Provide the [x, y] coordinate of the cell's center where the given text is located.  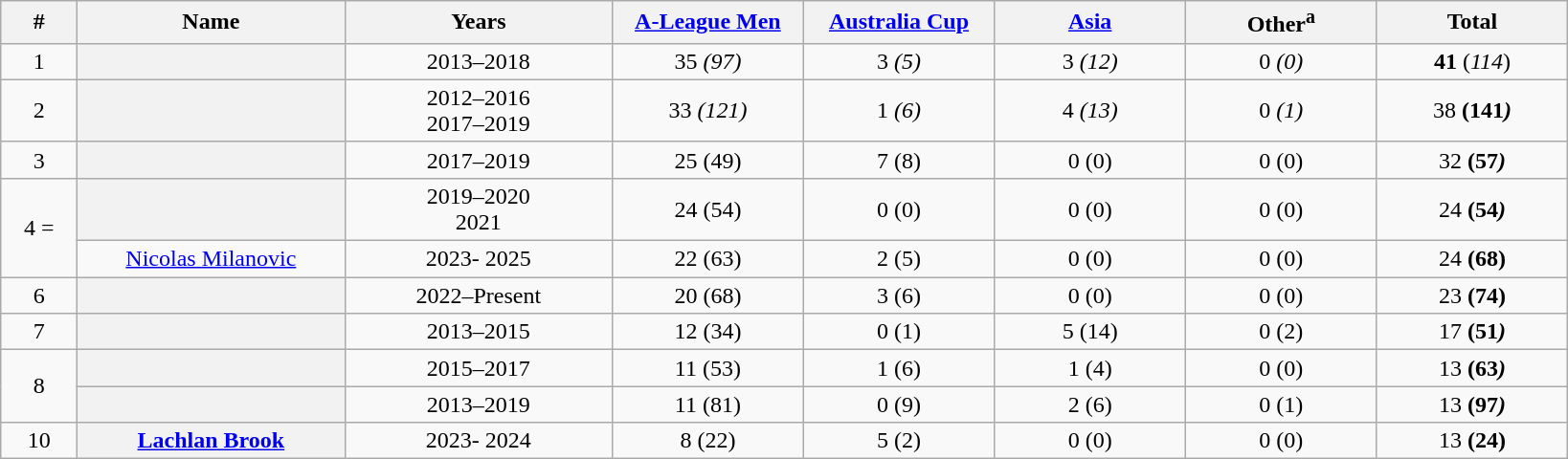
2022–Present [479, 295]
3 (12) [1090, 61]
3 (5) [899, 61]
24 (68) [1472, 259]
2013–2015 [479, 332]
8 (22) [708, 441]
7 (8) [899, 160]
2023- 2024 [479, 441]
0 (9) [899, 404]
Name [211, 23]
4 (13) [1090, 111]
7 [39, 332]
20 (68) [708, 295]
33 (121) [708, 111]
2013–2019 [479, 404]
41 (114) [1472, 61]
8 [39, 386]
Total [1472, 23]
2019–20202021 [479, 208]
5 (14) [1090, 332]
2013–2018 [479, 61]
3 [39, 160]
2017–2019 [479, 160]
2015–2017 [479, 368]
38 (141) [1472, 111]
13 (97) [1472, 404]
4 = [39, 228]
0 (2) [1282, 332]
Othera [1282, 23]
35 (97) [708, 61]
5 (2) [899, 441]
2012–20162017–2019 [479, 111]
17 (51) [1472, 332]
Asia [1090, 23]
Lachlan Brook [211, 441]
13 (63) [1472, 368]
Nicolas Milanovic [211, 259]
2 (6) [1090, 404]
11 (81) [708, 404]
1 (4) [1090, 368]
Years [479, 23]
2 (5) [899, 259]
10 [39, 441]
6 [39, 295]
22 (63) [708, 259]
32 (57) [1472, 160]
2023- 2025 [479, 259]
Australia Cup [899, 23]
13 (24) [1472, 441]
11 (53) [708, 368]
1 [39, 61]
12 (34) [708, 332]
3 (6) [899, 295]
A-League Men [708, 23]
2 [39, 111]
23 (74) [1472, 295]
25 (49) [708, 160]
# [39, 23]
